From the cell containing the given text, extract its center point as (x, y) coordinate. 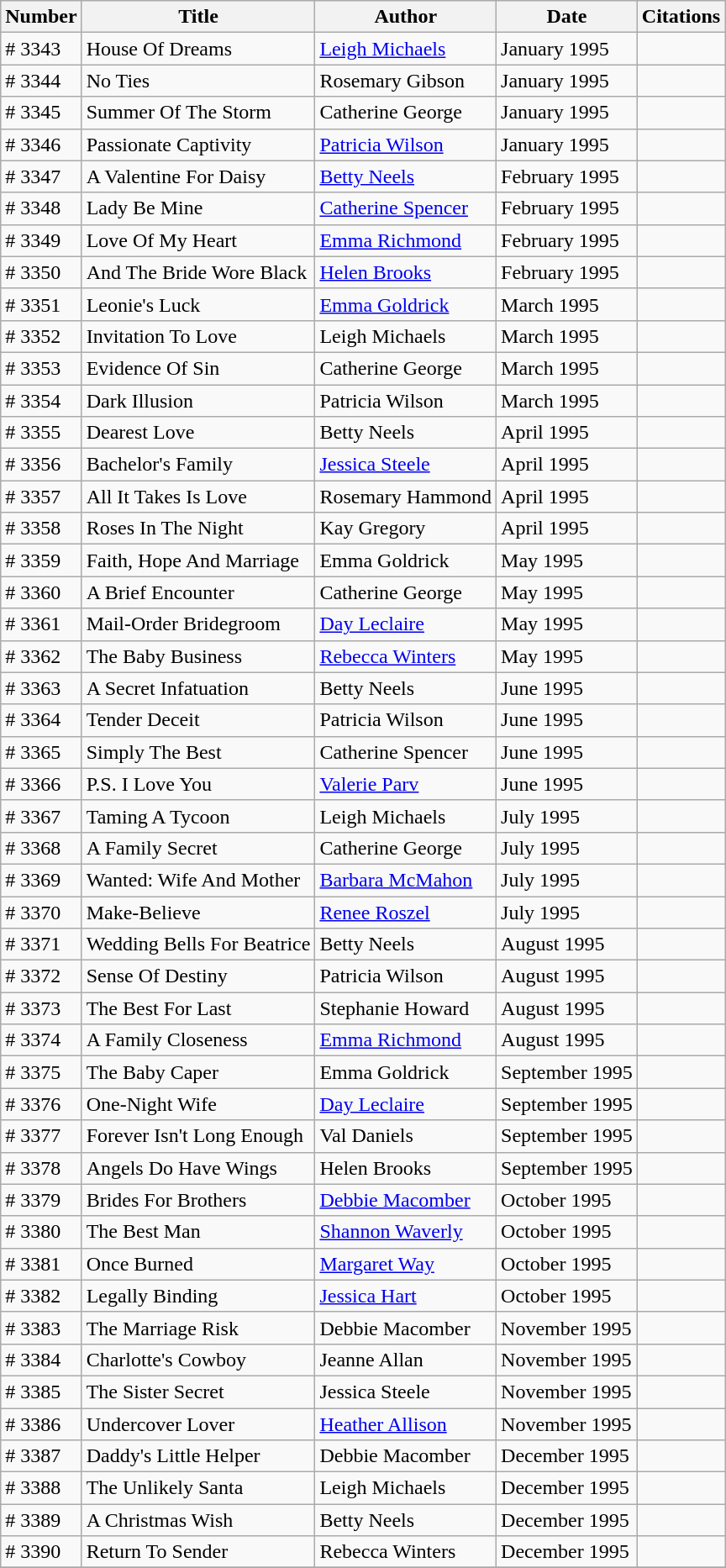
Barbara McMahon (406, 880)
Tender Deceit (198, 720)
Angels Do Have Wings (198, 1168)
# 3365 (41, 752)
# 3367 (41, 816)
# 3381 (41, 1264)
Kay Gregory (406, 529)
Simply The Best (198, 752)
Bachelor's Family (198, 465)
# 3363 (41, 688)
Evidence Of Sin (198, 368)
# 3350 (41, 272)
Valerie Parv (406, 784)
# 3389 (41, 1520)
Summer Of The Storm (198, 113)
Dark Illusion (198, 401)
Passionate Captivity (198, 145)
Jessica Hart (406, 1296)
# 3375 (41, 1072)
# 3385 (41, 1392)
# 3352 (41, 336)
# 3353 (41, 368)
# 3372 (41, 976)
Dearest Love (198, 433)
The Best For Last (198, 1008)
# 3351 (41, 304)
# 3348 (41, 208)
Renee Roszel (406, 912)
# 3349 (41, 240)
Date (567, 17)
One-Night Wife (198, 1104)
# 3346 (41, 145)
# 3347 (41, 176)
Leonie's Luck (198, 304)
# 3383 (41, 1328)
# 3386 (41, 1424)
A Family Secret (198, 848)
Margaret Way (406, 1264)
Taming A Tycoon (198, 816)
Wedding Bells For Beatrice (198, 944)
Lady Be Mine (198, 208)
# 3355 (41, 433)
Wanted: Wife And Mother (198, 880)
# 3371 (41, 944)
Legally Binding (198, 1296)
Return To Sender (198, 1552)
And The Bride Wore Black (198, 272)
# 3359 (41, 560)
# 3377 (41, 1136)
Forever Isn't Long Enough (198, 1136)
Invitation To Love (198, 336)
# 3369 (41, 880)
A Secret Infatuation (198, 688)
Charlotte's Cowboy (198, 1360)
Love Of My Heart (198, 240)
Heather Allison (406, 1424)
Rosemary Gibson (406, 81)
# 3373 (41, 1008)
# 3384 (41, 1360)
No Ties (198, 81)
# 3379 (41, 1200)
# 3362 (41, 656)
Title (198, 17)
The Sister Secret (198, 1392)
# 3358 (41, 529)
Roses In The Night (198, 529)
A Valentine For Daisy (198, 176)
The Baby Business (198, 656)
All It Takes Is Love (198, 497)
The Unlikely Santa (198, 1488)
# 3378 (41, 1168)
Sense Of Destiny (198, 976)
# 3345 (41, 113)
Citations (681, 17)
# 3357 (41, 497)
# 3364 (41, 720)
# 3344 (41, 81)
Once Burned (198, 1264)
# 3356 (41, 465)
# 3354 (41, 401)
# 3360 (41, 592)
Mail-Order Bridegroom (198, 624)
The Marriage Risk (198, 1328)
Val Daniels (406, 1136)
P.S. I Love You (198, 784)
House Of Dreams (198, 49)
# 3370 (41, 912)
A Brief Encounter (198, 592)
Jeanne Allan (406, 1360)
Number (41, 17)
Rosemary Hammond (406, 497)
# 3387 (41, 1456)
# 3366 (41, 784)
# 3380 (41, 1232)
A Family Closeness (198, 1040)
# 3382 (41, 1296)
Shannon Waverly (406, 1232)
# 3388 (41, 1488)
A Christmas Wish (198, 1520)
# 3374 (41, 1040)
Brides For Brothers (198, 1200)
Undercover Lover (198, 1424)
The Baby Caper (198, 1072)
Daddy's Little Helper (198, 1456)
Faith, Hope And Marriage (198, 560)
# 3343 (41, 49)
# 3390 (41, 1552)
# 3361 (41, 624)
Author (406, 17)
Stephanie Howard (406, 1008)
Make-Believe (198, 912)
The Best Man (198, 1232)
# 3376 (41, 1104)
# 3368 (41, 848)
